Output the [x, y] coordinate of the center of the cell containing the given text.  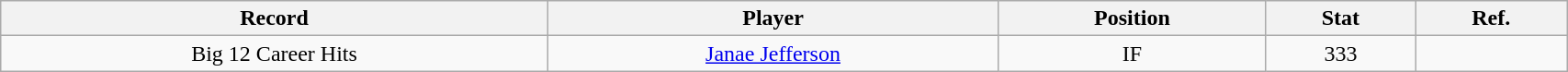
Big 12 Career Hits [275, 54]
333 [1341, 54]
Stat [1341, 18]
Ref. [1492, 18]
Record [275, 18]
IF [1132, 54]
Player [773, 18]
Janae Jefferson [773, 54]
Position [1132, 18]
